Determine the [x, y] coordinate at the center of the cell enclosing the given text.  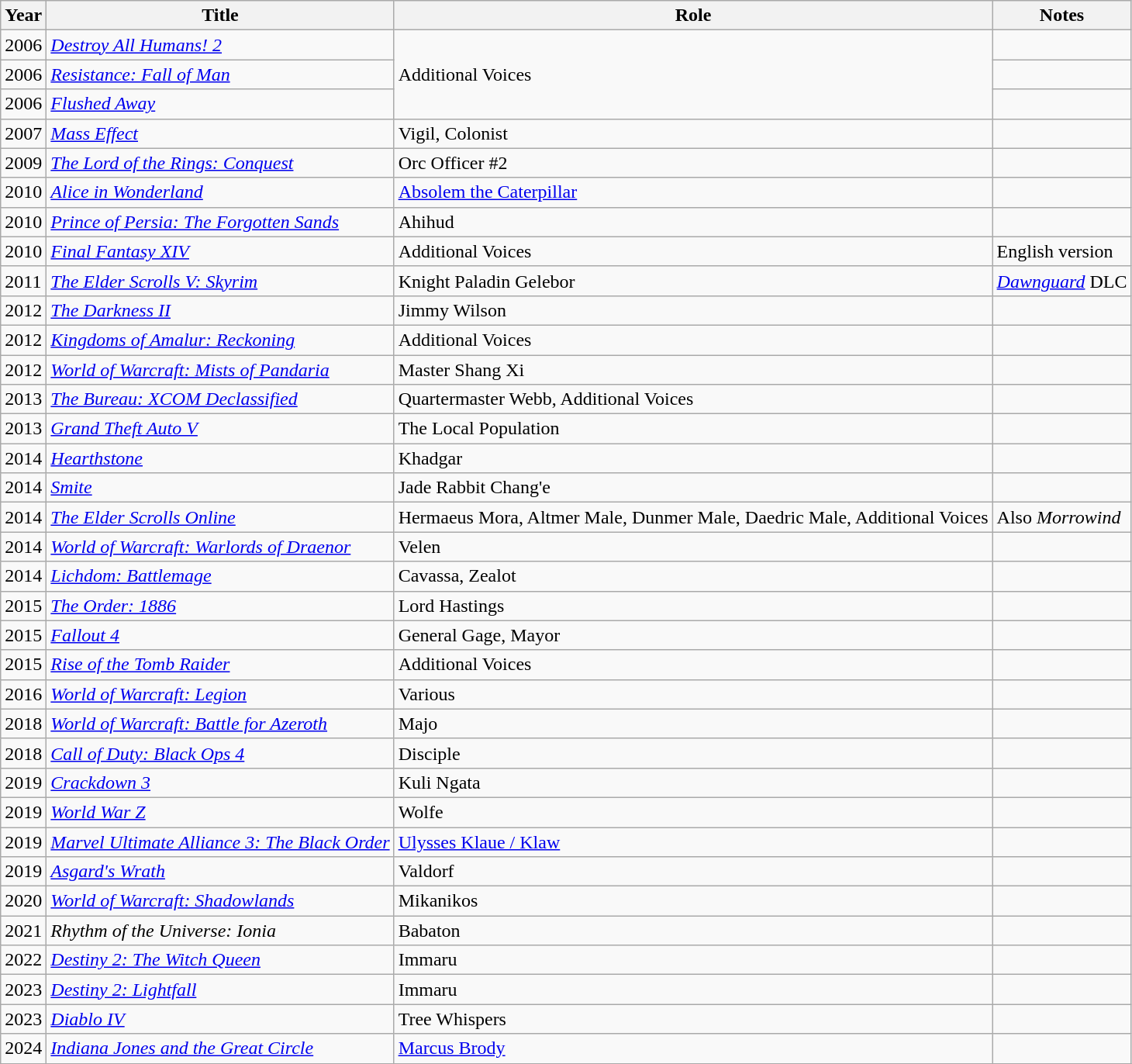
Asgard's Wrath [220, 872]
Destroy All Humans! 2 [220, 45]
English version [1062, 251]
2021 [23, 931]
Lichdom: Battlemage [220, 576]
2024 [23, 1048]
Vigil, Colonist [693, 133]
The Elder Scrolls V: Skyrim [220, 281]
Jade Rabbit Chang'e [693, 488]
World of Warcraft: Battle for Azeroth [220, 724]
Title [220, 16]
Kuli Ngata [693, 782]
Velen [693, 547]
World of Warcraft: Shadowlands [220, 901]
Ulysses Klaue / Klaw [693, 841]
Rhythm of the Universe: Ionia [220, 931]
Wolfe [693, 812]
The Lord of the Rings: Conquest [220, 163]
The Elder Scrolls Online [220, 517]
Khadgar [693, 458]
The Bureau: XCOM Declassified [220, 399]
Tree Whispers [693, 1019]
2020 [23, 901]
Destiny 2: Lightfall [220, 990]
Marvel Ultimate Alliance 3: The Black Order [220, 841]
Hermaeus Mora, Altmer Male, Dunmer Male, Daedric Male, Additional Voices [693, 517]
Role [693, 16]
Smite [220, 488]
2007 [23, 133]
Year [23, 16]
2022 [23, 960]
Rise of the Tomb Raider [220, 665]
World War Z [220, 812]
Hearthstone [220, 458]
Crackdown 3 [220, 782]
Lord Hastings [693, 606]
Babaton [693, 931]
Orc Officer #2 [693, 163]
Ahihud [693, 222]
Master Shang Xi [693, 370]
Final Fantasy XIV [220, 251]
Call of Duty: Black Ops 4 [220, 753]
2009 [23, 163]
Indiana Jones and the Great Circle [220, 1048]
General Gage, Mayor [693, 635]
Jimmy Wilson [693, 310]
The Darkness II [220, 310]
Dawnguard DLC [1062, 281]
Disciple [693, 753]
Cavassa, Zealot [693, 576]
Prince of Persia: The Forgotten Sands [220, 222]
World of Warcraft: Warlords of Draenor [220, 547]
The Local Population [693, 429]
Notes [1062, 16]
World of Warcraft: Legion [220, 694]
Destiny 2: The Witch Queen [220, 960]
Knight Paladin Gelebor [693, 281]
Kingdoms of Amalur: Reckoning [220, 340]
Diablo IV [220, 1019]
2016 [23, 694]
Majo [693, 724]
Valdorf [693, 872]
Marcus Brody [693, 1048]
Mikanikos [693, 901]
Flushed Away [220, 104]
Various [693, 694]
Mass Effect [220, 133]
Also Morrowind [1062, 517]
Fallout 4 [220, 635]
World of Warcraft: Mists of Pandaria [220, 370]
Absolem the Caterpillar [693, 192]
Quartermaster Webb, Additional Voices [693, 399]
2011 [23, 281]
Resistance: Fall of Man [220, 74]
The Order: 1886 [220, 606]
Grand Theft Auto V [220, 429]
Alice in Wonderland [220, 192]
